Scan for the cell matching the given text and deliver its [x, y] coordinate at center. 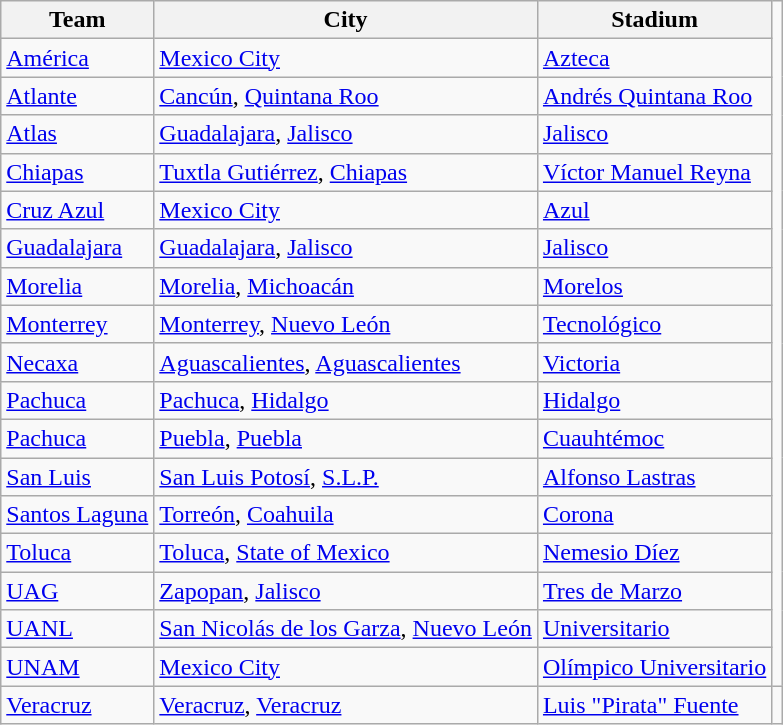
Torreón, Coahuila [346, 515]
Morelia [78, 286]
San Luis [78, 477]
Tecnológico [654, 324]
Veracruz, Veracruz [346, 705]
Monterrey [78, 324]
Cruz Azul [78, 210]
San Nicolás de los Garza, Nuevo León [346, 629]
Azteca [654, 58]
Universitario [654, 629]
Luis "Pirata" Fuente [654, 705]
Tres de Marzo [654, 591]
Necaxa [78, 362]
Santos Laguna [78, 515]
Cancún, Quintana Roo [346, 96]
Atlas [78, 134]
UNAM [78, 667]
Guadalajara [78, 248]
Andrés Quintana Roo [654, 96]
Stadium [654, 20]
Nemesio Díez [654, 553]
San Luis Potosí, S.L.P. [346, 477]
Puebla, Puebla [346, 438]
Corona [654, 515]
Hidalgo [654, 400]
Aguascalientes, Aguascalientes [346, 362]
City [346, 20]
Alfonso Lastras [654, 477]
Pachuca, Hidalgo [346, 400]
Victoria [654, 362]
Toluca, State of Mexico [346, 553]
Tuxtla Gutiérrez, Chiapas [346, 172]
Morelia, Michoacán [346, 286]
Morelos [654, 286]
Víctor Manuel Reyna [654, 172]
Veracruz [78, 705]
Olímpico Universitario [654, 667]
Atlante [78, 96]
Zapopan, Jalisco [346, 591]
Toluca [78, 553]
Azul [654, 210]
UAG [78, 591]
Cuauhtémoc [654, 438]
América [78, 58]
Monterrey, Nuevo León [346, 324]
Team [78, 20]
UANL [78, 629]
Chiapas [78, 172]
